Output the [X, Y] coordinate of the center of the cell containing the given text.  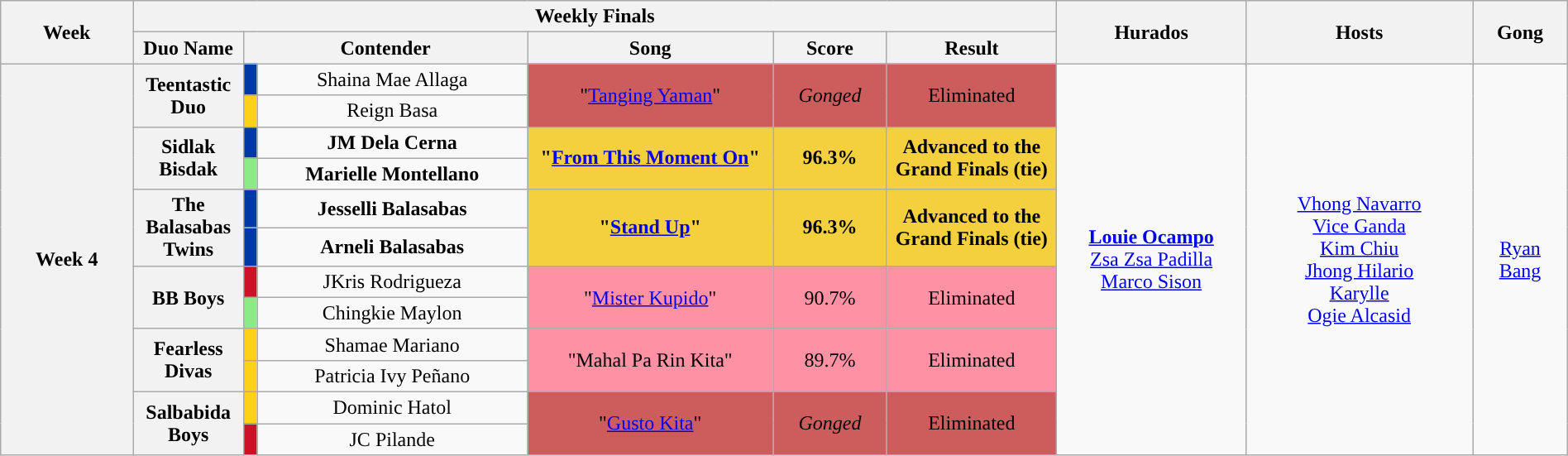
Jesselli Balasabas [392, 209]
"Mister Kupido" [650, 297]
Sidlak Bisdak [189, 158]
"From This Moment On" [650, 158]
Shamae Mariano [392, 344]
Reign Basa [392, 111]
Vhong NavarroVice GandaKim ChiuJhong HilarioKarylleOgie Alcasid [1359, 260]
The Balasabas Twins [189, 228]
Gong [1520, 32]
"Gusto Kita" [650, 423]
Hurados [1151, 32]
Salbabida Boys [189, 423]
Ryan Bang [1520, 260]
Song [650, 48]
Hosts [1359, 32]
Marielle Montellano [392, 174]
Patricia Ivy Peñano [392, 376]
Week 4 [67, 260]
Shaina Mae Allaga [392, 79]
BB Boys [189, 297]
Teentastic Duo [189, 95]
Chingkie Maylon [392, 313]
Arneli Balasabas [392, 247]
90.7% [830, 297]
Duo Name [189, 48]
89.7% [830, 360]
"Tanging Yaman" [650, 95]
Week [67, 32]
Result [972, 48]
JKris Rodrigueza [392, 281]
Dominic Hatol [392, 407]
Weekly Finals [595, 17]
JC Pilande [392, 439]
JM Dela Cerna [392, 142]
Contender [385, 48]
Fearless Divas [189, 360]
"Mahal Pa Rin Kita" [650, 360]
Score [830, 48]
Louie OcampoZsa Zsa PadillaMarco Sison [1151, 260]
"Stand Up" [650, 228]
